Scan for the cell matching the given text and deliver its (x, y) coordinate at center. 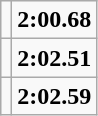
2:02.59 (54, 96)
2:00.68 (54, 20)
2:02.51 (54, 58)
